Provide the (X, Y) coordinate of the cell's center where the given text is located.  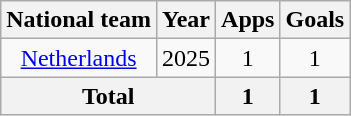
Goals (315, 20)
Apps (248, 20)
Year (186, 20)
2025 (186, 58)
Netherlands (79, 58)
National team (79, 20)
Total (108, 96)
